Search for the cell housing the specified text and yield its (x, y) center coordinate. 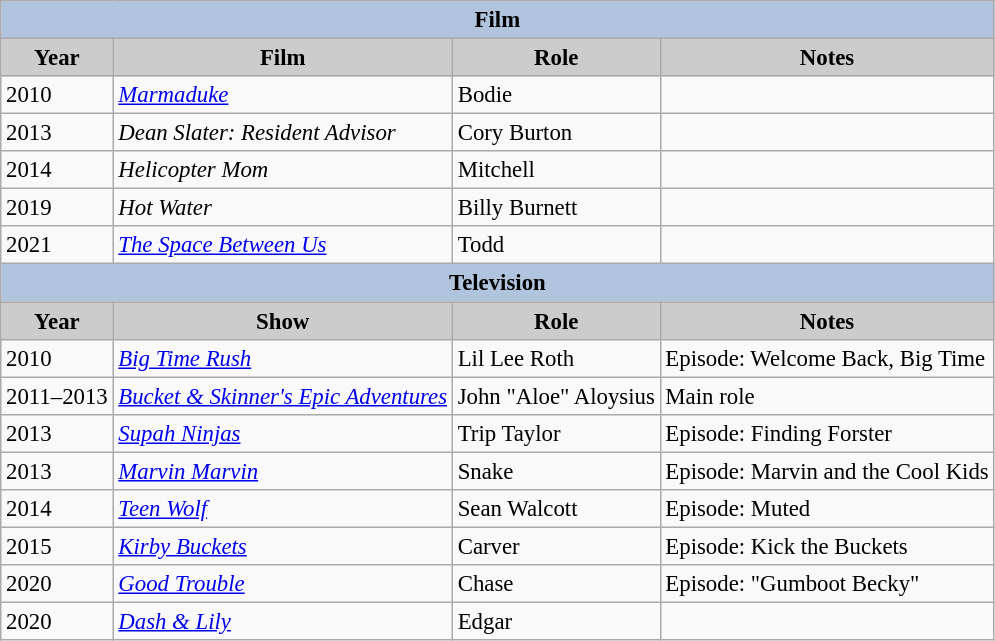
Helicopter Mom (282, 170)
The Space Between Us (282, 245)
Big Time Rush (282, 358)
Marvin Marvin (282, 471)
Chase (556, 584)
Hot Water (282, 208)
Carver (556, 546)
Episode: Marvin and the Cool Kids (827, 471)
Episode: Welcome Back, Big Time (827, 358)
Todd (556, 245)
Main role (827, 396)
Lil Lee Roth (556, 358)
Cory Burton (556, 133)
Edgar (556, 621)
2011–2013 (57, 396)
2021 (57, 245)
Dean Slater: Resident Advisor (282, 133)
Bodie (556, 95)
Marmaduke (282, 95)
Supah Ninjas (282, 433)
Kirby Buckets (282, 546)
Dash & Lily (282, 621)
Episode: Kick the Buckets (827, 546)
2015 (57, 546)
Bucket & Skinner's Epic Adventures (282, 396)
2019 (57, 208)
Good Trouble (282, 584)
Sean Walcott (556, 509)
Episode: Finding Forster (827, 433)
Teen Wolf (282, 509)
John "Aloe" Aloysius (556, 396)
Television (498, 283)
Snake (556, 471)
Show (282, 321)
Billy Burnett (556, 208)
Episode: Muted (827, 509)
Episode: "Gumboot Becky" (827, 584)
Trip Taylor (556, 433)
Mitchell (556, 170)
